Find where the given text appears and provide that cell's center as (X, Y) coordinate. 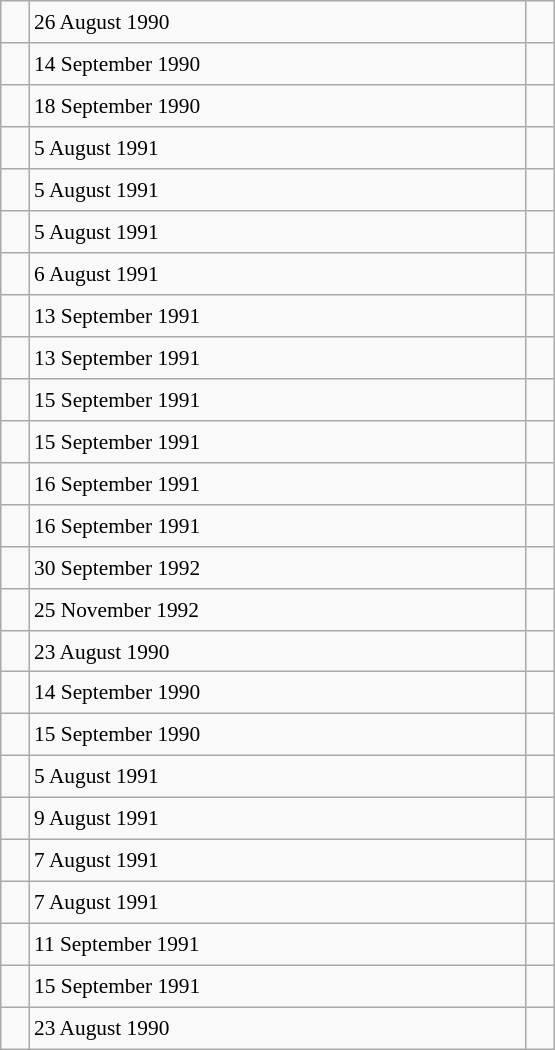
6 August 1991 (278, 274)
30 September 1992 (278, 567)
26 August 1990 (278, 22)
11 September 1991 (278, 945)
25 November 1992 (278, 609)
15 September 1990 (278, 735)
9 August 1991 (278, 819)
18 September 1990 (278, 106)
